Determine the [X, Y] coordinate at the center of the cell enclosing the given text.  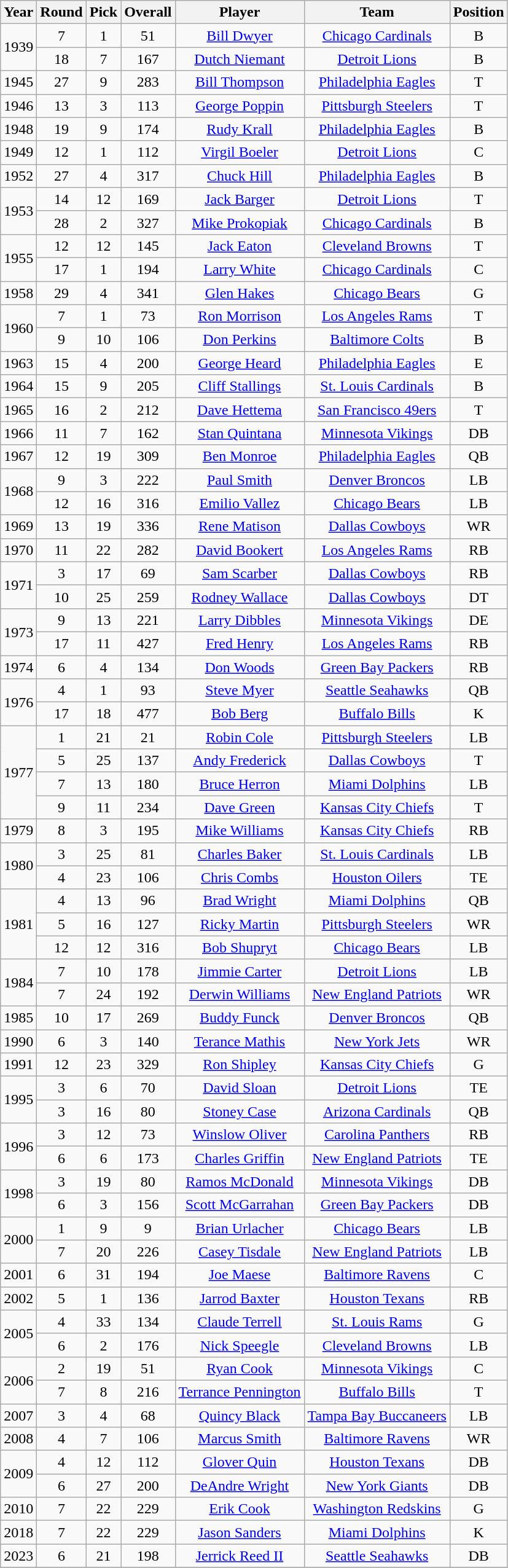
1939 [18, 47]
212 [148, 410]
Ramos McDonald [240, 1182]
Glover Quin [240, 1462]
DeAndre Wright [240, 1486]
317 [148, 176]
Quincy Black [240, 1415]
93 [148, 691]
Bob Berg [240, 714]
1945 [18, 82]
Washington Redskins [377, 1509]
113 [148, 106]
Jack Barger [240, 199]
1963 [18, 363]
33 [103, 1322]
Derwin Williams [240, 994]
176 [148, 1345]
Bob Shupryt [240, 947]
Rodney Wallace [240, 597]
1977 [18, 772]
1949 [18, 152]
427 [148, 643]
Jason Sanders [240, 1532]
Tampa Bay Buccaneers [377, 1415]
San Francisco 49ers [377, 410]
1969 [18, 527]
Ricky Martin [240, 924]
Rene Matison [240, 527]
269 [148, 1017]
Nick Speegle [240, 1345]
Dave Green [240, 807]
Bill Dwyer [240, 36]
2018 [18, 1532]
1971 [18, 585]
Marcus Smith [240, 1439]
2002 [18, 1298]
192 [148, 994]
Position [479, 12]
226 [148, 1252]
1979 [18, 831]
Scott McGarrahan [240, 1205]
336 [148, 527]
222 [148, 480]
Brad Wright [240, 901]
Ryan Cook [240, 1368]
Charles Griffin [240, 1158]
2007 [18, 1415]
234 [148, 807]
Jimmie Carter [240, 971]
1991 [18, 1065]
2005 [18, 1333]
1966 [18, 433]
George Poppin [240, 106]
1976 [18, 702]
Carolina Panthers [377, 1135]
1948 [18, 129]
309 [148, 457]
St. Louis Rams [377, 1322]
Jarrod Baxter [240, 1298]
1981 [18, 924]
Mike Prokopiak [240, 222]
1970 [18, 550]
Stoney Case [240, 1111]
216 [148, 1392]
68 [148, 1415]
69 [148, 573]
Larry White [240, 269]
New York Jets [377, 1041]
1955 [18, 257]
E [479, 363]
70 [148, 1088]
George Heard [240, 363]
20 [103, 1252]
329 [148, 1065]
1998 [18, 1193]
1967 [18, 457]
Stan Quintana [240, 433]
2010 [18, 1509]
477 [148, 714]
Bill Thompson [240, 82]
259 [148, 597]
Joe Maese [240, 1275]
Team [377, 12]
136 [148, 1298]
Larry Dibbles [240, 620]
Overall [148, 12]
1995 [18, 1100]
24 [103, 994]
1984 [18, 982]
1974 [18, 667]
14 [61, 199]
Ron Morrison [240, 316]
140 [148, 1041]
Casey Tisdale [240, 1252]
1946 [18, 106]
205 [148, 386]
Dave Hettema [240, 410]
29 [61, 293]
169 [148, 199]
1985 [18, 1017]
1958 [18, 293]
Buddy Funck [240, 1017]
221 [148, 620]
Winslow Oliver [240, 1135]
David Bookert [240, 550]
Ben Monroe [240, 457]
127 [148, 924]
1965 [18, 410]
Brian Urlacher [240, 1228]
162 [148, 433]
2006 [18, 1380]
Mike Williams [240, 831]
31 [103, 1275]
282 [148, 550]
2000 [18, 1240]
Chris Combs [240, 877]
Chuck Hill [240, 176]
Year [18, 12]
Jack Eaton [240, 246]
Steve Myer [240, 691]
81 [148, 854]
195 [148, 831]
Arizona Cardinals [377, 1111]
1968 [18, 492]
145 [148, 246]
1952 [18, 176]
Charles Baker [240, 854]
Houston Oilers [377, 877]
1980 [18, 866]
Bruce Herron [240, 784]
Robin Cole [240, 737]
Glen Hakes [240, 293]
2008 [18, 1439]
341 [148, 293]
1960 [18, 328]
DT [479, 597]
174 [148, 129]
DE [479, 620]
Ron Shipley [240, 1065]
180 [148, 784]
Don Woods [240, 667]
2023 [18, 1556]
1996 [18, 1147]
Player [240, 12]
178 [148, 971]
1973 [18, 632]
Dutch Niemant [240, 59]
2001 [18, 1275]
173 [148, 1158]
Terance Mathis [240, 1041]
Jerrick Reed II [240, 1556]
Pick [103, 12]
137 [148, 761]
Emilio Vallez [240, 503]
96 [148, 901]
1953 [18, 211]
Claude Terrell [240, 1322]
283 [148, 82]
Andy Frederick [240, 761]
Sam Scarber [240, 573]
2009 [18, 1474]
Virgil Boeler [240, 152]
167 [148, 59]
Rudy Krall [240, 129]
David Sloan [240, 1088]
Fred Henry [240, 643]
Paul Smith [240, 480]
Cliff Stallings [240, 386]
156 [148, 1205]
New York Giants [377, 1486]
1964 [18, 386]
Don Perkins [240, 340]
1990 [18, 1041]
327 [148, 222]
28 [61, 222]
198 [148, 1556]
Erik Cook [240, 1509]
Round [61, 12]
Terrance Pennington [240, 1392]
Baltimore Colts [377, 340]
